Provide the [X, Y] coordinate of the cell's center where the given text is located.  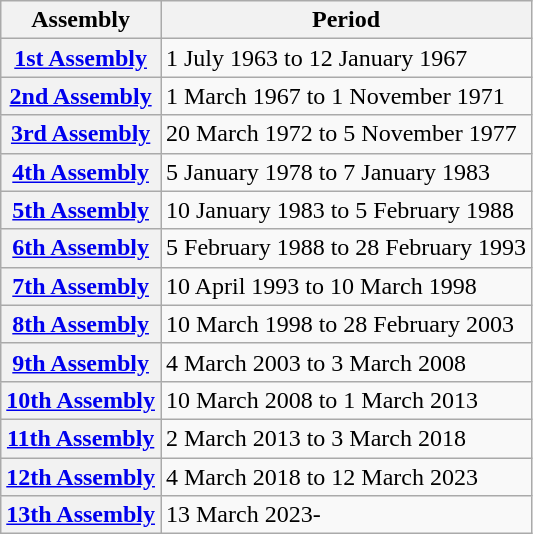
20 March 1972 to 5 November 1977 [346, 134]
9th Assembly [81, 362]
11th Assembly [81, 438]
1 July 1963 to 12 January 1967 [346, 58]
Period [346, 20]
3rd Assembly [81, 134]
2 March 2013 to 3 March 2018 [346, 438]
13th Assembly [81, 515]
1 March 1967 to 1 November 1971 [346, 96]
4 March 2018 to 12 March 2023 [346, 477]
Assembly [81, 20]
10 April 1993 to 10 March 1998 [346, 286]
2nd Assembly [81, 96]
5th Assembly [81, 210]
6th Assembly [81, 248]
10 January 1983 to 5 February 1988 [346, 210]
12th Assembly [81, 477]
4 March 2003 to 3 March 2008 [346, 362]
5 February 1988 to 28 February 1993 [346, 248]
4th Assembly [81, 172]
8th Assembly [81, 324]
13 March 2023- [346, 515]
7th Assembly [81, 286]
10 March 1998 to 28 February 2003 [346, 324]
5 January 1978 to 7 January 1983 [346, 172]
1st Assembly [81, 58]
10th Assembly [81, 400]
10 March 2008 to 1 March 2013 [346, 400]
